Extract the (x, y) coordinate from the center of the cell holding the provided text.  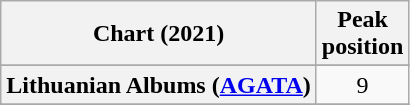
Lithuanian Albums (AGATA) (159, 85)
Chart (2021) (159, 34)
9 (362, 85)
Peakposition (362, 34)
